From the cell containing the given text, extract its center point as (x, y) coordinate. 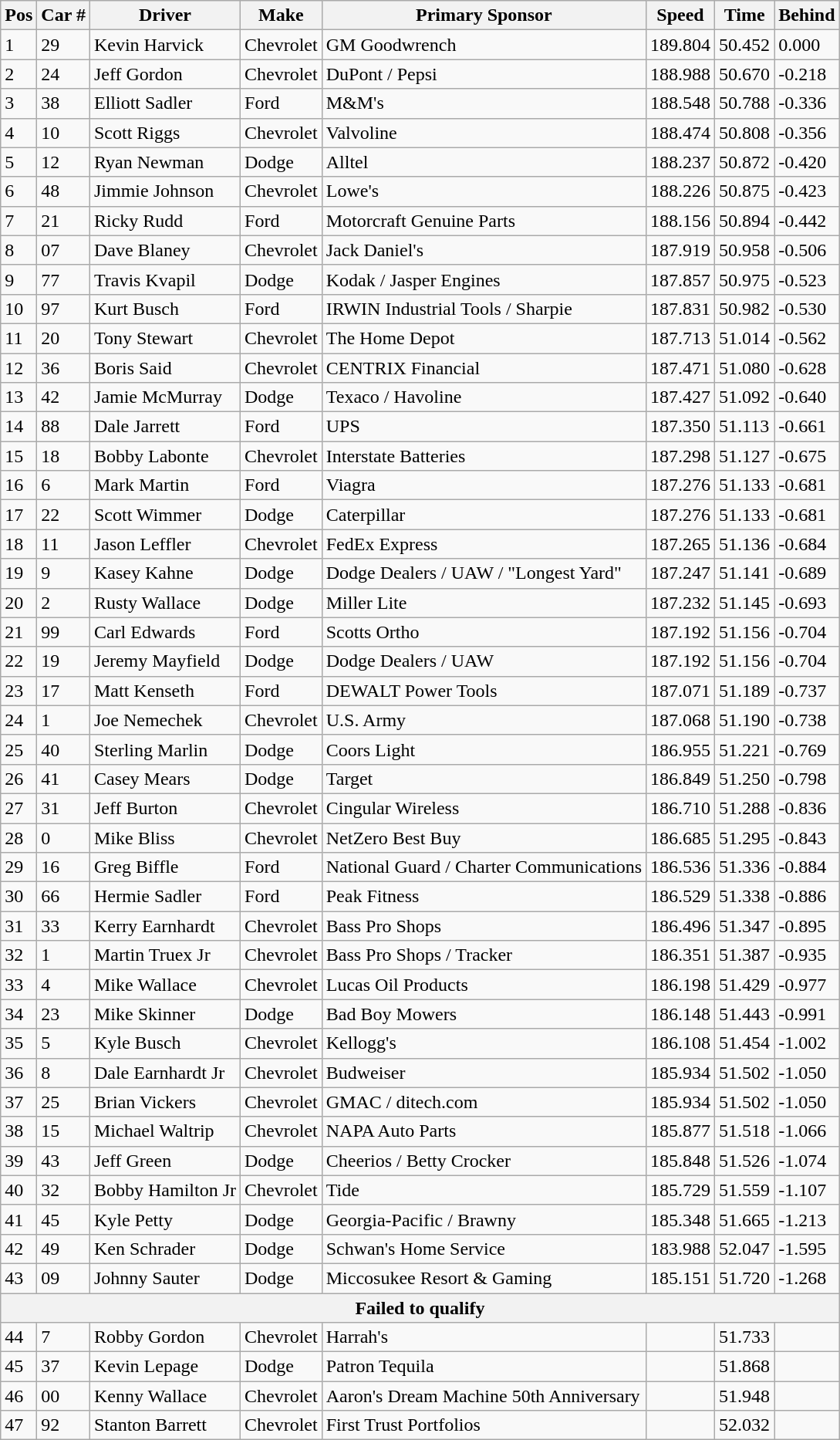
51.443 (745, 1014)
51.014 (745, 338)
51.295 (745, 837)
51.189 (745, 691)
09 (63, 1278)
186.351 (680, 955)
Car # (63, 15)
13 (19, 397)
51.559 (745, 1190)
Brian Vickers (165, 1102)
FedEx Express (484, 544)
Carl Edwards (165, 632)
51.336 (745, 867)
GM Goodwrench (484, 45)
Dodge Dealers / UAW (484, 661)
183.988 (680, 1249)
51.429 (745, 985)
Scott Wimmer (165, 515)
Scott Riggs (165, 133)
-0.336 (807, 103)
39 (19, 1161)
187.919 (680, 250)
51.526 (745, 1161)
51.387 (745, 955)
-0.442 (807, 221)
187.068 (680, 720)
Bad Boy Mowers (484, 1014)
Bass Pro Shops / Tracker (484, 955)
Budweiser (484, 1073)
-1.107 (807, 1190)
51.136 (745, 544)
Miller Lite (484, 603)
186.955 (680, 749)
51.113 (745, 427)
Jamie McMurray (165, 397)
NAPA Auto Parts (484, 1131)
188.156 (680, 221)
Motorcraft Genuine Parts (484, 221)
Kevin Lepage (165, 1367)
188.226 (680, 191)
Kellogg's (484, 1043)
GMAC / ditech.com (484, 1102)
Valvoline (484, 133)
185.729 (680, 1190)
Jeremy Mayfield (165, 661)
Dave Blaney (165, 250)
185.348 (680, 1219)
Jeff Green (165, 1161)
Mike Bliss (165, 837)
-0.798 (807, 779)
186.108 (680, 1043)
Tony Stewart (165, 338)
187.232 (680, 603)
-0.693 (807, 603)
51.720 (745, 1278)
Kodak / Jasper Engines (484, 279)
Kevin Harvick (165, 45)
Cingular Wireless (484, 808)
Dale Earnhardt Jr (165, 1073)
-0.530 (807, 309)
185.877 (680, 1131)
50.670 (745, 74)
-1.002 (807, 1043)
187.071 (680, 691)
51.454 (745, 1043)
186.685 (680, 837)
187.713 (680, 338)
Mike Skinner (165, 1014)
47 (19, 1425)
Ricky Rudd (165, 221)
Target (484, 779)
-1.074 (807, 1161)
49 (63, 1249)
Lowe's (484, 191)
Elliott Sadler (165, 103)
3 (19, 103)
99 (63, 632)
Greg Biffle (165, 867)
Behind (807, 15)
Bobby Labonte (165, 456)
50.808 (745, 133)
Aaron's Dream Machine 50th Anniversary (484, 1396)
35 (19, 1043)
Coors Light (484, 749)
Jeff Burton (165, 808)
28 (19, 837)
51.288 (745, 808)
Jeff Gordon (165, 74)
Boris Said (165, 368)
34 (19, 1014)
51.868 (745, 1367)
-0.628 (807, 368)
186.198 (680, 985)
-0.843 (807, 837)
88 (63, 427)
-0.738 (807, 720)
26 (19, 779)
Dodge Dealers / UAW / "Longest Yard" (484, 573)
Matt Kenseth (165, 691)
00 (63, 1396)
Kenny Wallace (165, 1396)
Jason Leffler (165, 544)
51.338 (745, 897)
50.872 (745, 162)
Make (282, 15)
27 (19, 808)
Lucas Oil Products (484, 985)
187.350 (680, 427)
186.710 (680, 808)
-0.991 (807, 1014)
U.S. Army (484, 720)
Rusty Wallace (165, 603)
188.474 (680, 133)
-0.884 (807, 867)
-1.268 (807, 1278)
188.548 (680, 103)
186.849 (680, 779)
46 (19, 1396)
-0.977 (807, 985)
51.518 (745, 1131)
IRWIN Industrial Tools / Sharpie (484, 309)
DuPont / Pepsi (484, 74)
51.141 (745, 573)
185.848 (680, 1161)
52.032 (745, 1425)
Georgia-Pacific / Brawny (484, 1219)
51.250 (745, 779)
187.857 (680, 279)
48 (63, 191)
0.000 (807, 45)
Texaco / Havoline (484, 397)
Hermie Sadler (165, 897)
Kerry Earnhardt (165, 926)
187.247 (680, 573)
Schwan's Home Service (484, 1249)
Michael Waltrip (165, 1131)
188.988 (680, 74)
Primary Sponsor (484, 15)
Martin Truex Jr (165, 955)
-0.684 (807, 544)
50.958 (745, 250)
Harrah's (484, 1337)
Robby Gordon (165, 1337)
M&M's (484, 103)
30 (19, 897)
187.265 (680, 544)
186.529 (680, 897)
Johnny Sauter (165, 1278)
Jimmie Johnson (165, 191)
Bass Pro Shops (484, 926)
UPS (484, 427)
Kyle Petty (165, 1219)
Peak Fitness (484, 897)
51.092 (745, 397)
51.190 (745, 720)
Casey Mears (165, 779)
-0.886 (807, 897)
-0.895 (807, 926)
First Trust Portfolios (484, 1425)
Failed to qualify (420, 1308)
Kurt Busch (165, 309)
186.148 (680, 1014)
-0.420 (807, 162)
Alltel (484, 162)
77 (63, 279)
51.665 (745, 1219)
-1.595 (807, 1249)
-0.935 (807, 955)
-0.836 (807, 808)
Driver (165, 15)
-0.661 (807, 427)
Miccosukee Resort & Gaming (484, 1278)
187.831 (680, 309)
52.047 (745, 1249)
-0.423 (807, 191)
97 (63, 309)
DEWALT Power Tools (484, 691)
Tide (484, 1190)
Sterling Marlin (165, 749)
50.875 (745, 191)
Mark Martin (165, 485)
Joe Nemechek (165, 720)
186.536 (680, 867)
51.733 (745, 1337)
Kyle Busch (165, 1043)
-0.675 (807, 456)
188.237 (680, 162)
51.347 (745, 926)
50.788 (745, 103)
14 (19, 427)
-0.506 (807, 250)
NetZero Best Buy (484, 837)
Cheerios / Betty Crocker (484, 1161)
National Guard / Charter Communications (484, 867)
-0.640 (807, 397)
Scotts Ortho (484, 632)
CENTRIX Financial (484, 368)
66 (63, 897)
92 (63, 1425)
Caterpillar (484, 515)
Ken Schrader (165, 1249)
Pos (19, 15)
-0.562 (807, 338)
51.080 (745, 368)
185.151 (680, 1278)
51.127 (745, 456)
-0.218 (807, 74)
51.145 (745, 603)
Travis Kvapil (165, 279)
The Home Depot (484, 338)
Patron Tequila (484, 1367)
186.496 (680, 926)
0 (63, 837)
51.221 (745, 749)
Interstate Batteries (484, 456)
-0.523 (807, 279)
Stanton Barrett (165, 1425)
50.975 (745, 279)
Bobby Hamilton Jr (165, 1190)
-0.689 (807, 573)
Time (745, 15)
Mike Wallace (165, 985)
Kasey Kahne (165, 573)
-0.769 (807, 749)
-0.737 (807, 691)
50.452 (745, 45)
50.894 (745, 221)
44 (19, 1337)
-1.213 (807, 1219)
-0.356 (807, 133)
Speed (680, 15)
-1.066 (807, 1131)
187.298 (680, 456)
187.471 (680, 368)
Jack Daniel's (484, 250)
Dale Jarrett (165, 427)
Ryan Newman (165, 162)
51.948 (745, 1396)
07 (63, 250)
Viagra (484, 485)
187.427 (680, 397)
189.804 (680, 45)
50.982 (745, 309)
